For the text-containing cell, return its midpoint in (x, y) coordinate format. 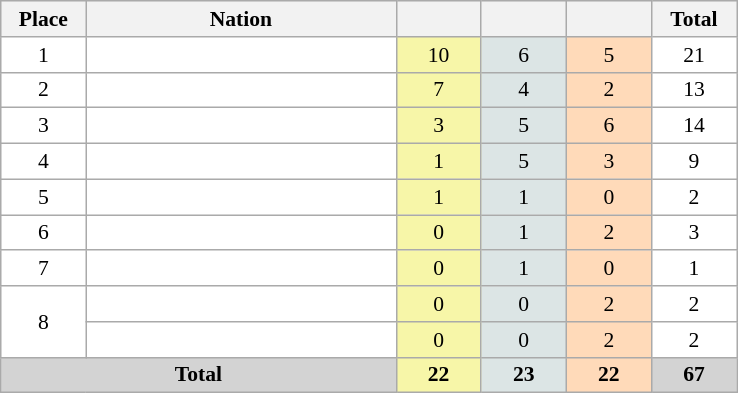
21 (694, 55)
8 (44, 322)
67 (694, 375)
23 (524, 375)
9 (694, 162)
13 (694, 90)
14 (694, 126)
10 (438, 55)
Place (44, 19)
Nation (241, 19)
